Scan for the cell matching the given text and deliver its (X, Y) coordinate at center. 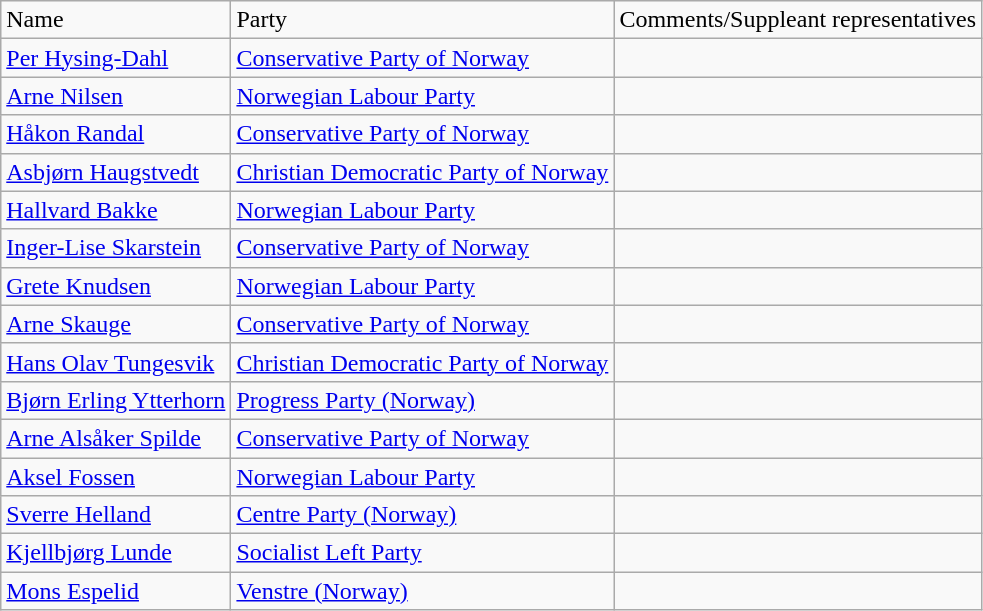
Hallvard Bakke (116, 210)
Comments/Suppleant representatives (798, 20)
Arne Nilsen (116, 96)
Venstre (Norway) (422, 591)
Grete Knudsen (116, 286)
Aksel Fossen (116, 477)
Bjørn Erling Ytterhorn (116, 400)
Per Hysing-Dahl (116, 58)
Socialist Left Party (422, 553)
Centre Party (Norway) (422, 515)
Inger-Lise Skarstein (116, 248)
Hans Olav Tungesvik (116, 362)
Party (422, 20)
Håkon Randal (116, 134)
Sverre Helland (116, 515)
Arne Skauge (116, 324)
Progress Party (Norway) (422, 400)
Arne Alsåker Spilde (116, 438)
Asbjørn Haugstvedt (116, 172)
Name (116, 20)
Kjellbjørg Lunde (116, 553)
Mons Espelid (116, 591)
